Scan for the cell matching the given text and deliver its [X, Y] coordinate at center. 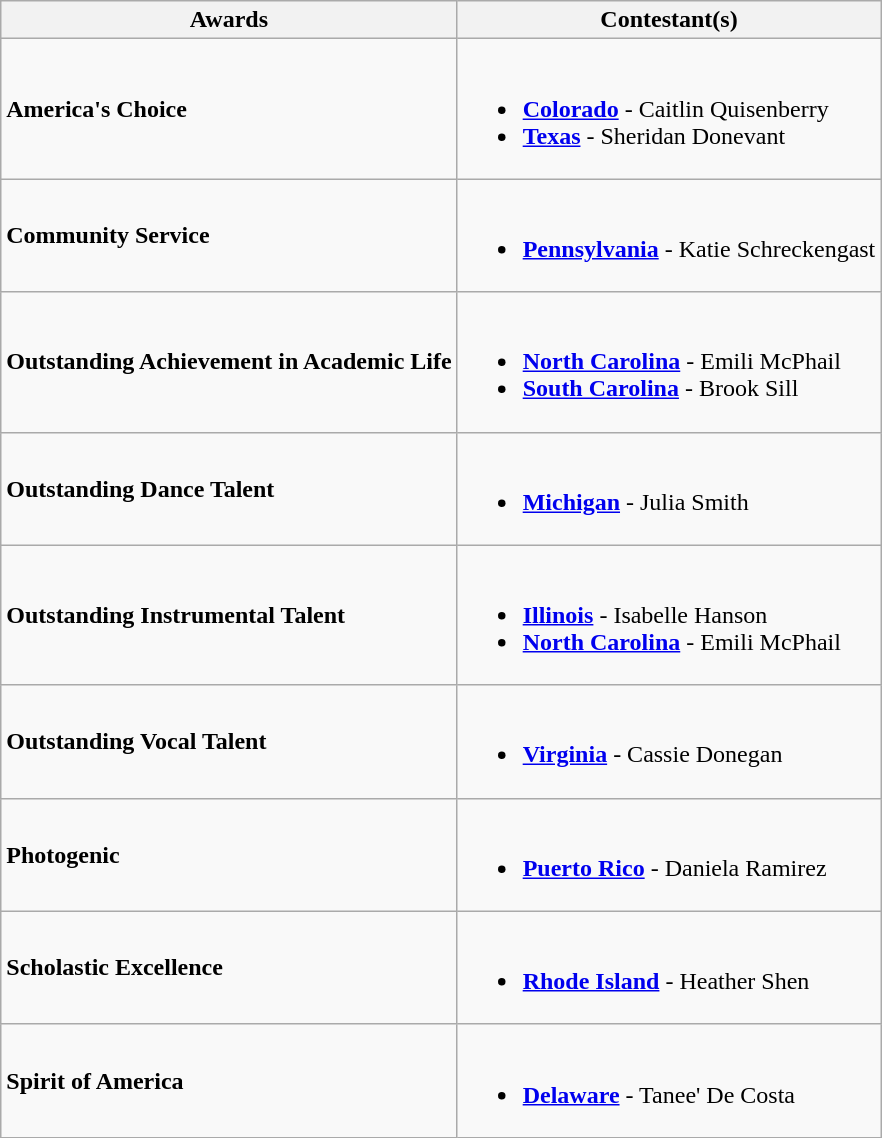
Contestant(s) [669, 20]
Awards [229, 20]
Outstanding Achievement in Academic Life [229, 362]
Outstanding Instrumental Talent [229, 615]
Rhode Island - Heather Shen [669, 968]
America's Choice [229, 109]
Virginia - Cassie Donegan [669, 742]
Spirit of America [229, 1080]
North Carolina - Emili McPhail South Carolina - Brook Sill [669, 362]
Scholastic Excellence [229, 968]
Pennsylvania - Katie Schreckengast [669, 236]
Photogenic [229, 854]
Delaware - Tanee' De Costa [669, 1080]
Outstanding Dance Talent [229, 488]
Colorado - Caitlin Quisenberry Texas - Sheridan Donevant [669, 109]
Illinois - Isabelle Hanson North Carolina - Emili McPhail [669, 615]
Puerto Rico - Daniela Ramirez [669, 854]
Community Service [229, 236]
Michigan - Julia Smith [669, 488]
Outstanding Vocal Talent [229, 742]
